Capture the cell that displays the provided text and extract its (X, Y) central coordinate. 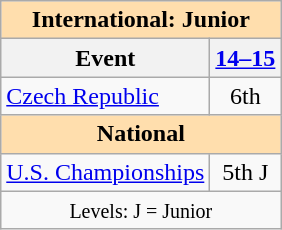
14–15 (246, 58)
U.S. Championships (106, 172)
Levels: J = Junior (141, 210)
National (141, 134)
Czech Republic (106, 96)
International: Junior (141, 20)
Event (106, 58)
6th (246, 96)
5th J (246, 172)
